Output the [X, Y] coordinate of the center of the cell containing the given text.  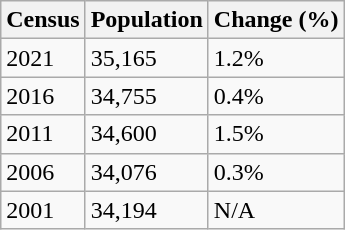
34,755 [146, 96]
2016 [43, 96]
Change (%) [276, 20]
2006 [43, 172]
34,194 [146, 210]
35,165 [146, 58]
1.2% [276, 58]
2001 [43, 210]
Population [146, 20]
N/A [276, 210]
34,600 [146, 134]
1.5% [276, 134]
2021 [43, 58]
0.4% [276, 96]
0.3% [276, 172]
34,076 [146, 172]
2011 [43, 134]
Census [43, 20]
